Pinpoint the cell where the given text exists, returning its (X, Y) midpoint coordinate. 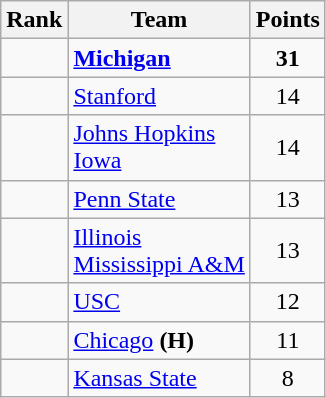
Points (288, 20)
8 (288, 378)
IllinoisMississippi A&M (159, 250)
Rank (34, 20)
Penn State (159, 199)
Michigan (159, 58)
Johns HopkinsIowa (159, 148)
USC (159, 302)
11 (288, 340)
12 (288, 302)
31 (288, 58)
Stanford (159, 96)
Team (159, 20)
Chicago (H) (159, 340)
Kansas State (159, 378)
